Return [x, y] of the center of cell containing provided text 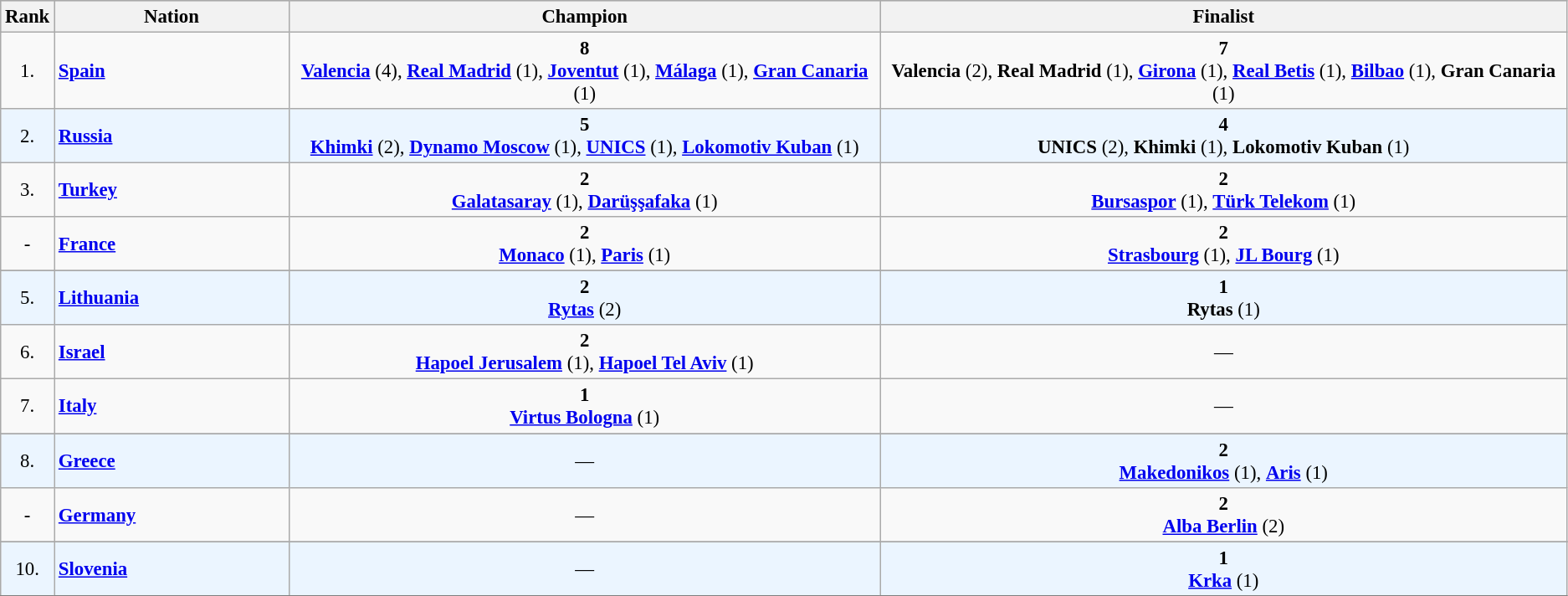
5 Khimki (2), Dynamo Moscow (1), UNICS (1), Lokomotiv Kuban (1) [584, 136]
7. [28, 407]
2 Strasbourg (1), JL Bourg (1) [1223, 244]
2 Hapoel Jerusalem (1), Hapoel Tel Aviv (1) [584, 352]
1 Virtus Bologna (1) [584, 407]
Champion [584, 17]
7 Valencia (2), Real Madrid (1), Girona (1), Real Betis (1), Bilbao (1), Gran Canaria (1) [1223, 71]
4 UNICS (2), Khimki (1), Lokomotiv Kuban (1) [1223, 136]
2 Rytas (2) [584, 298]
Rank [28, 17]
2 Monaco (1), Paris (1) [584, 244]
Germany [172, 514]
Turkey [172, 191]
1. [28, 71]
Spain [172, 71]
2. [28, 136]
Nation [172, 17]
1 Krka (1) [1223, 569]
Lithuania [172, 298]
1 Rytas (1) [1223, 298]
6. [28, 352]
3. [28, 191]
5. [28, 298]
Israel [172, 352]
8 Valencia (4), Real Madrid (1), Joventut (1), Málaga (1), Gran Canaria (1) [584, 71]
2 Makedonikos (1), Aris (1) [1223, 460]
8. [28, 460]
2 Alba Berlin (2) [1223, 514]
Greece [172, 460]
France [172, 244]
Italy [172, 407]
2 Galatasaray (1), Darüşşafaka (1) [584, 191]
10. [28, 569]
Finalist [1223, 17]
2 Bursaspor (1), Türk Telekom (1) [1223, 191]
Russia [172, 136]
Slovenia [172, 569]
